Output the (x, y) coordinate of the center of the cell containing the given text.  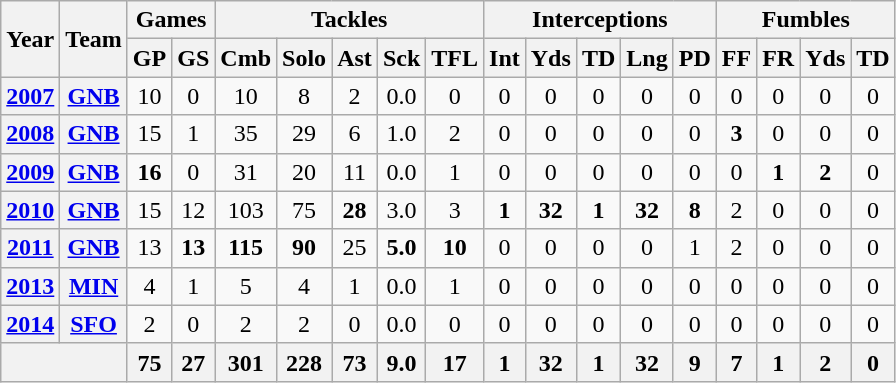
17 (455, 362)
1.0 (401, 134)
28 (355, 210)
11 (355, 172)
Int (505, 58)
Team (94, 39)
FR (778, 58)
3.0 (401, 210)
GP (149, 58)
SFO (94, 324)
Fumbles (806, 20)
5 (246, 286)
MIN (94, 286)
2010 (30, 210)
5.0 (401, 248)
27 (194, 362)
35 (246, 134)
Sck (401, 58)
9.0 (401, 362)
16 (149, 172)
301 (246, 362)
103 (246, 210)
73 (355, 362)
29 (304, 134)
Ast (355, 58)
115 (246, 248)
PD (694, 58)
Tackles (350, 20)
12 (194, 210)
2009 (30, 172)
20 (304, 172)
2014 (30, 324)
GS (194, 58)
Interceptions (600, 20)
TFL (455, 58)
2013 (30, 286)
6 (355, 134)
FF (736, 58)
2007 (30, 96)
9 (694, 362)
Cmb (246, 58)
2008 (30, 134)
90 (304, 248)
7 (736, 362)
Games (170, 20)
2011 (30, 248)
228 (304, 362)
25 (355, 248)
31 (246, 172)
Year (30, 39)
Solo (304, 58)
Lng (647, 58)
